Capture the cell that displays the provided text and extract its [x, y] central coordinate. 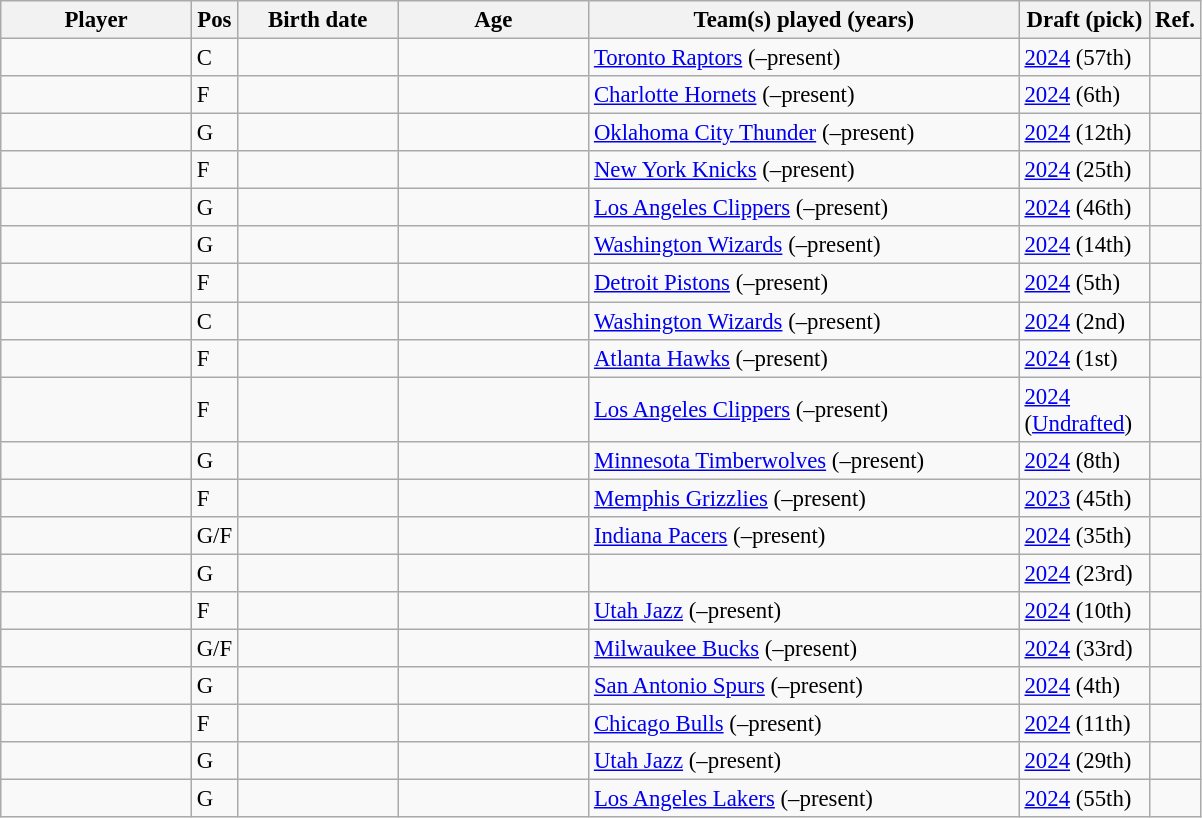
2024 (35th) [1084, 536]
2023 (45th) [1084, 498]
2024 (33rd) [1084, 648]
Pos [214, 20]
2024 (25th) [1084, 170]
Player [96, 20]
Minnesota Timberwolves (–present) [804, 460]
Indiana Pacers (–present) [804, 536]
Ref. [1175, 20]
2024 (Undrafted) [1084, 410]
New York Knicks (–present) [804, 170]
Atlanta Hawks (–present) [804, 358]
Age [494, 20]
2024 (57th) [1084, 58]
2024 (6th) [1084, 95]
2024 (46th) [1084, 208]
Oklahoma City Thunder (–present) [804, 133]
2024 (5th) [1084, 283]
2024 (29th) [1084, 761]
2024 (23rd) [1084, 573]
2024 (12th) [1084, 133]
Detroit Pistons (–present) [804, 283]
San Antonio Spurs (–present) [804, 686]
Draft (pick) [1084, 20]
2024 (8th) [1084, 460]
Chicago Bulls (–present) [804, 724]
Toronto Raptors (–present) [804, 58]
2024 (10th) [1084, 611]
Los Angeles Lakers (–present) [804, 799]
Milwaukee Bucks (–present) [804, 648]
Birth date [318, 20]
2024 (1st) [1084, 358]
Memphis Grizzlies (–present) [804, 498]
2024 (14th) [1084, 245]
2024 (2nd) [1084, 321]
2024 (4th) [1084, 686]
2024 (55th) [1084, 799]
Team(s) played (years) [804, 20]
2024 (11th) [1084, 724]
Charlotte Hornets (–present) [804, 95]
